Pinpoint the cell where the given text exists, returning its (x, y) midpoint coordinate. 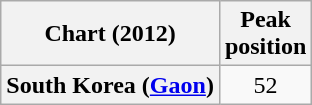
South Korea (Gaon) (110, 85)
Chart (2012) (110, 34)
Peakposition (265, 34)
52 (265, 85)
